Output the [x, y] coordinate of the center of the cell containing the given text.  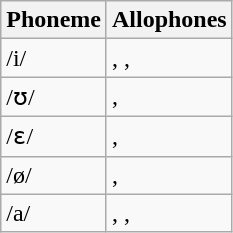
/ɛ/ [54, 136]
Allophones [169, 20]
/a/ [54, 213]
/i/ [54, 58]
/ø/ [54, 175]
Phoneme [54, 20]
/ʊ/ [54, 97]
